Detect which cell encompasses the target text, then output its (X, Y) center coordinate. 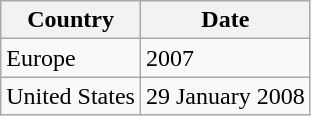
29 January 2008 (225, 96)
United States (71, 96)
Europe (71, 58)
2007 (225, 58)
Country (71, 20)
Date (225, 20)
